Scan for the cell matching the given text and deliver its (x, y) coordinate at center. 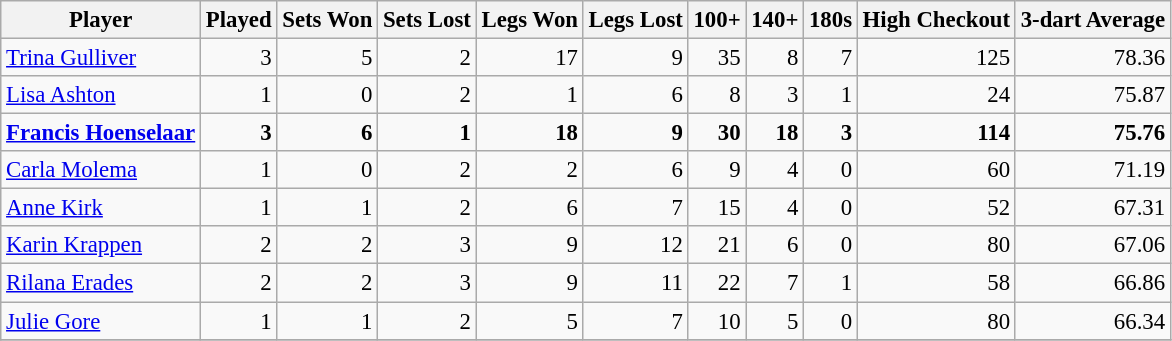
58 (936, 283)
15 (717, 208)
66.34 (1092, 321)
35 (717, 58)
Karin Krappen (101, 245)
67.06 (1092, 245)
Lisa Ashton (101, 95)
24 (936, 95)
125 (936, 58)
Anne Kirk (101, 208)
52 (936, 208)
114 (936, 133)
Julie Gore (101, 321)
21 (717, 245)
Legs Won (530, 20)
75.76 (1092, 133)
10 (717, 321)
Sets Lost (428, 20)
12 (636, 245)
180s (831, 20)
30 (717, 133)
Francis Hoenselaar (101, 133)
67.31 (1092, 208)
High Checkout (936, 20)
3-dart Average (1092, 20)
140+ (775, 20)
Sets Won (328, 20)
17 (530, 58)
71.19 (1092, 170)
22 (717, 283)
11 (636, 283)
66.86 (1092, 283)
Rilana Erades (101, 283)
Carla Molema (101, 170)
Trina Gulliver (101, 58)
100+ (717, 20)
78.36 (1092, 58)
60 (936, 170)
Legs Lost (636, 20)
Played (239, 20)
Player (101, 20)
75.87 (1092, 95)
